Return [x, y] of the center of cell containing provided text 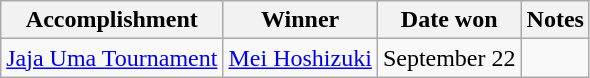
Date won [449, 20]
Accomplishment [112, 20]
Mei Hoshizuki [300, 58]
Notes [555, 20]
Winner [300, 20]
September 22 [449, 58]
Jaja Uma Tournament [112, 58]
